Identify which cell holds the provided text, then report its [X, Y] central coordinate. 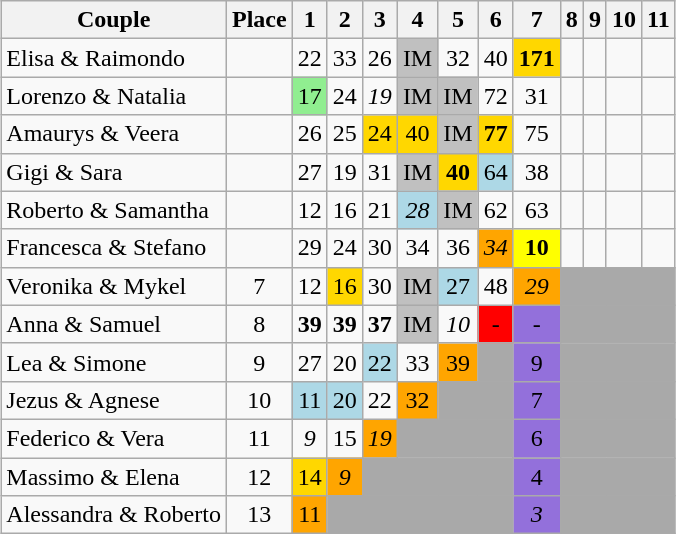
Lea & Simone [114, 362]
14 [310, 477]
2 [344, 20]
Couple [114, 20]
62 [496, 210]
72 [496, 96]
13 [259, 515]
36 [458, 248]
Elisa & Raimondo [114, 58]
77 [496, 134]
21 [380, 210]
Veronika & Mykel [114, 286]
Francesca & Stefano [114, 248]
17 [310, 96]
Federico & Vera [114, 438]
48 [496, 286]
38 [536, 172]
Alessandra & Roberto [114, 515]
Amaurys & Veera [114, 134]
37 [380, 324]
Lorenzo & Natalia [114, 96]
Roberto & Samantha [114, 210]
Anna & Samuel [114, 324]
171 [536, 58]
63 [536, 210]
Gigi & Sara [114, 172]
Jezus & Agnese [114, 400]
Massimo & Elena [114, 477]
28 [417, 210]
25 [344, 134]
5 [458, 20]
1 [310, 20]
64 [496, 172]
15 [344, 438]
Place [259, 20]
75 [536, 134]
